Search for the cell housing the specified text and yield its [X, Y] center coordinate. 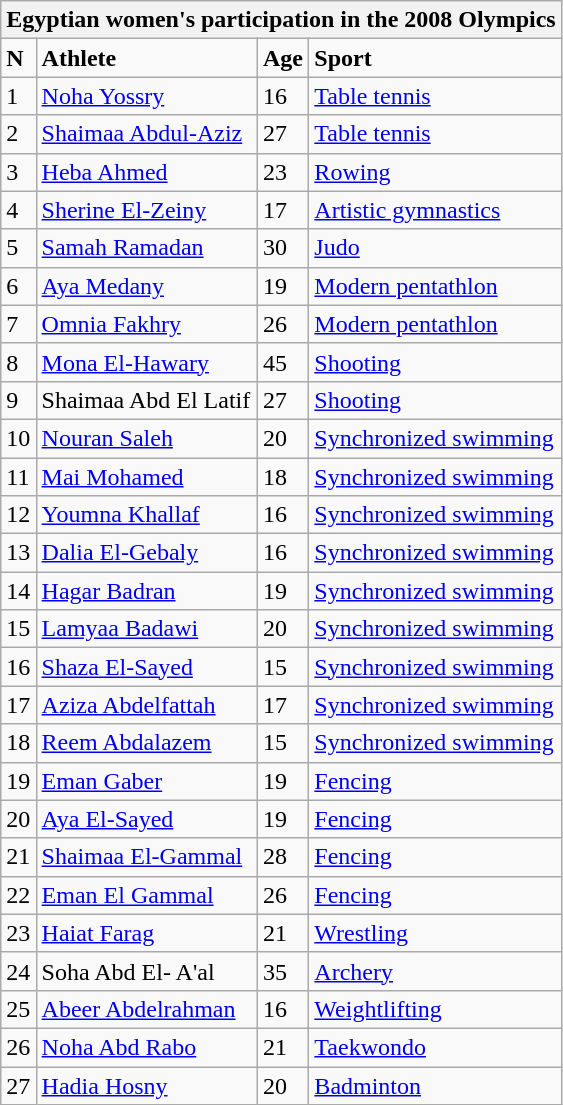
Weightlifting [435, 1009]
10 [18, 438]
Hagar Badran [146, 591]
Eman El Gammal [146, 895]
5 [18, 248]
6 [18, 286]
9 [18, 400]
13 [18, 553]
11 [18, 477]
Youmna Khallaf [146, 515]
Nouran Saleh [146, 438]
Noha Yossry [146, 96]
12 [18, 515]
Aya Medany [146, 286]
45 [282, 362]
Artistic gymnastics [435, 210]
2 [18, 134]
Heba Ahmed [146, 172]
Lamyaa Badawi [146, 629]
22 [18, 895]
Rowing [435, 172]
Sherine El-Zeiny [146, 210]
Shaimaa Abd El Latif [146, 400]
7 [18, 324]
Mai Mohamed [146, 477]
25 [18, 1009]
30 [282, 248]
Archery [435, 971]
8 [18, 362]
Age [282, 58]
Samah Ramadan [146, 248]
35 [282, 971]
4 [18, 210]
Sport [435, 58]
14 [18, 591]
24 [18, 971]
Shaimaa El-Gammal [146, 857]
Egyptian women's participation in the 2008 Olympics [281, 20]
Omnia Fakhry [146, 324]
Athlete [146, 58]
Haiat Farag [146, 933]
Eman Gaber [146, 781]
Shaimaa Abdul-Aziz [146, 134]
Badminton [435, 1085]
Soha Abd El- A'al [146, 971]
Wrestling [435, 933]
28 [282, 857]
Aziza Abdelfattah [146, 705]
Reem Abdalazem [146, 743]
Abeer Abdelrahman [146, 1009]
Aya El-Sayed [146, 819]
Judo [435, 248]
Shaza El-Sayed [146, 667]
Dalia El-Gebaly [146, 553]
Noha Abd Rabo [146, 1047]
N [18, 58]
1 [18, 96]
Mona El-Hawary [146, 362]
Taekwondo [435, 1047]
3 [18, 172]
Hadia Hosny [146, 1085]
